Output the (X, Y) coordinate of the center of the cell containing the given text.  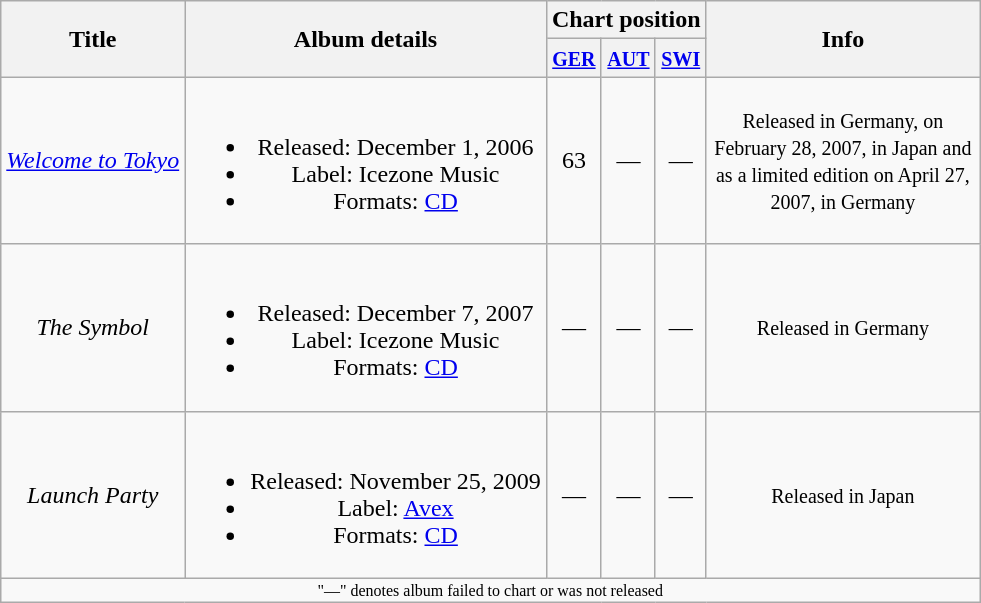
Welcome to Tokyo (93, 160)
"—" denotes album failed to chart or was not released (490, 590)
AUT (628, 58)
Released in Germany, on February 28, 2007, in Japan and as a limited edition on April 27, 2007, in Germany (843, 160)
The Symbol (93, 328)
Released in Germany (843, 328)
63 (574, 160)
Released: November 25, 2009Label: AvexFormats: CD (366, 494)
Title (93, 39)
Released in Japan (843, 494)
Released: December 7, 2007Label: Icezone MusicFormats: CD (366, 328)
GER (574, 58)
Album details (366, 39)
Info (843, 39)
Chart position (626, 20)
Launch Party (93, 494)
SWI (680, 58)
Released: December 1, 2006Label: Icezone MusicFormats: CD (366, 160)
